Find where the given text appears and provide that cell's center as (X, Y) coordinate. 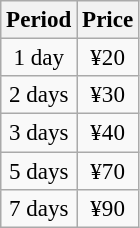
Period (39, 20)
5 days (39, 171)
7 days (39, 209)
1 day (39, 58)
¥20 (108, 58)
¥90 (108, 209)
Price (108, 20)
¥70 (108, 171)
3 days (39, 133)
2 days (39, 95)
¥40 (108, 133)
¥30 (108, 95)
